From the cell containing the given text, extract its center point as [x, y] coordinate. 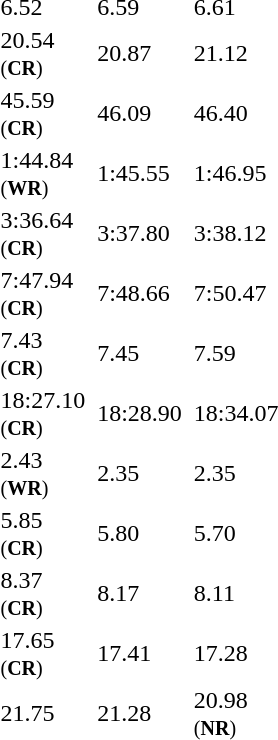
5.80 [140, 534]
1:45.55 [140, 174]
2.35 [140, 474]
7.45 [140, 354]
8.17 [140, 594]
46.09 [140, 114]
17.41 [140, 654]
18:28.90 [140, 414]
7:48.66 [140, 294]
20.87 [140, 54]
3:37.80 [140, 234]
